Capture the cell that displays the provided text and extract its (x, y) central coordinate. 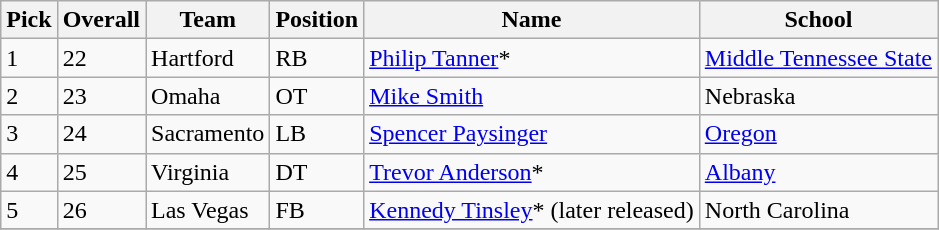
North Carolina (818, 210)
LB (317, 134)
5 (29, 210)
4 (29, 172)
Trevor Anderson* (532, 172)
2 (29, 96)
Virginia (208, 172)
Spencer Paysinger (532, 134)
Name (532, 20)
Pick (29, 20)
DT (317, 172)
Overall (101, 20)
24 (101, 134)
Team (208, 20)
1 (29, 58)
Middle Tennessee State (818, 58)
Oregon (818, 134)
22 (101, 58)
FB (317, 210)
Nebraska (818, 96)
25 (101, 172)
Las Vegas (208, 210)
Hartford (208, 58)
School (818, 20)
Kennedy Tinsley* (later released) (532, 210)
OT (317, 96)
RB (317, 58)
Sacramento (208, 134)
Mike Smith (532, 96)
26 (101, 210)
Philip Tanner* (532, 58)
23 (101, 96)
3 (29, 134)
Omaha (208, 96)
Albany (818, 172)
Position (317, 20)
